Identify which cell holds the provided text, then report its [x, y] central coordinate. 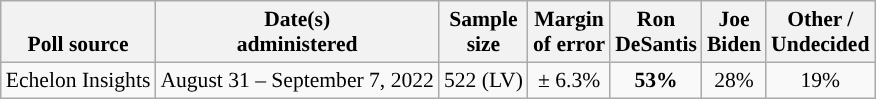
53% [656, 80]
Echelon Insights [78, 80]
Marginof error [569, 32]
28% [734, 80]
Other /Undecided [820, 32]
19% [820, 80]
Samplesize [484, 32]
Date(s)administered [297, 32]
Poll source [78, 32]
RonDeSantis [656, 32]
± 6.3% [569, 80]
522 (LV) [484, 80]
JoeBiden [734, 32]
August 31 – September 7, 2022 [297, 80]
